Locate the cell with the specified text and output its (x, y) center coordinate. 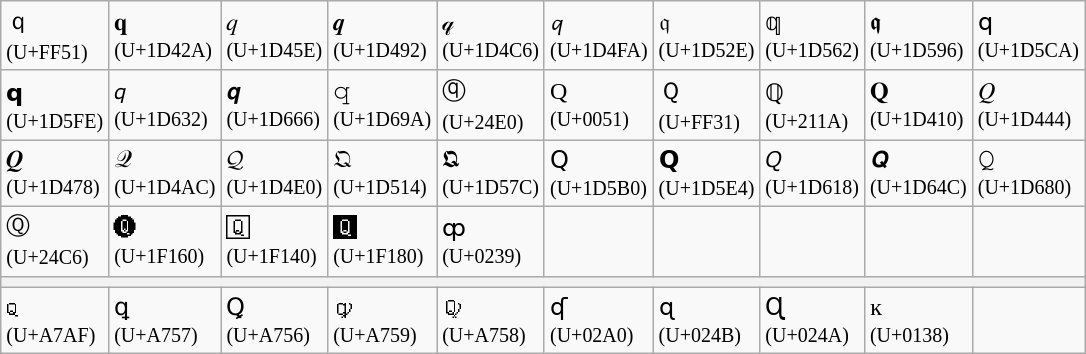
ĸ (U+0138) (918, 320)
𝕼 (U+1D57C) (491, 174)
ⓠ (U+24E0) (491, 105)
ȹ (U+0239) (491, 241)
𝓺 (U+1D4FA) (598, 36)
𝓆 (U+1D4C6) (491, 36)
🆀 (U+1F180) (382, 241)
𝑞 (U+1D45E) (274, 36)
𝐐 (U+1D410) (918, 105)
ℚ (U+211A) (812, 105)
ʠ (U+02A0) (598, 320)
ꝙ (U+A759) (382, 320)
𝙌 (U+1D64C) (918, 174)
𝔔 (U+1D514) (382, 174)
Ꝗ (U+A756) (274, 320)
𝔮 (U+1D52E) (706, 36)
Q (U+0051) (598, 105)
𝑄 (U+1D444) (1028, 105)
𝘲 (U+1D632) (165, 105)
ɋ (U+024B) (706, 320)
𝖖 (U+1D596) (918, 36)
𝕢 (U+1D562) (812, 36)
🅀 (U+1F140) (274, 241)
𝐪 (U+1D42A) (165, 36)
𝒒 (U+1D492) (382, 36)
Ⓠ (U+24C6) (55, 241)
𝓠 (U+1D4E0) (274, 174)
Ꝙ (U+A758) (491, 320)
𝗤 (U+1D5E4) (706, 174)
ｑ (U+FF51) (55, 36)
Ｑ (U+FF31) (706, 105)
𝖰 (U+1D5B0) (598, 174)
𝑸 (U+1D478) (55, 174)
𝘘 (U+1D618) (812, 174)
𝙦 (U+1D666) (274, 105)
𝒬 (U+1D4AC) (165, 174)
Ɋ (U+024A) (812, 320)
ꞯ (U+A7AF) (55, 320)
𝚚 (U+1D69A) (382, 105)
𝗊 (U+1D5CA) (1028, 36)
𝚀 (U+1D680) (1028, 174)
𝗾 (U+1D5FE) (55, 105)
ꝗ (U+A757) (165, 320)
🅠 (U+1F160) (165, 241)
